Capture the cell that displays the provided text and extract its (X, Y) central coordinate. 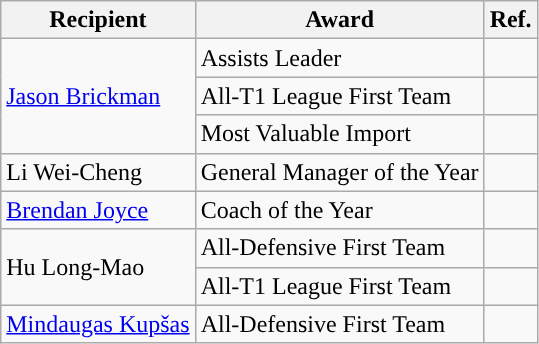
Award (340, 20)
Recipient (98, 20)
Brendan Joyce (98, 210)
Assists Leader (340, 58)
Most Valuable Import (340, 134)
Ref. (510, 20)
Hu Long-Mao (98, 267)
Jason Brickman (98, 96)
Coach of the Year (340, 210)
Mindaugas Kupšas (98, 324)
Li Wei-Cheng (98, 172)
General Manager of the Year (340, 172)
